Return (x, y) of the center of cell containing provided text 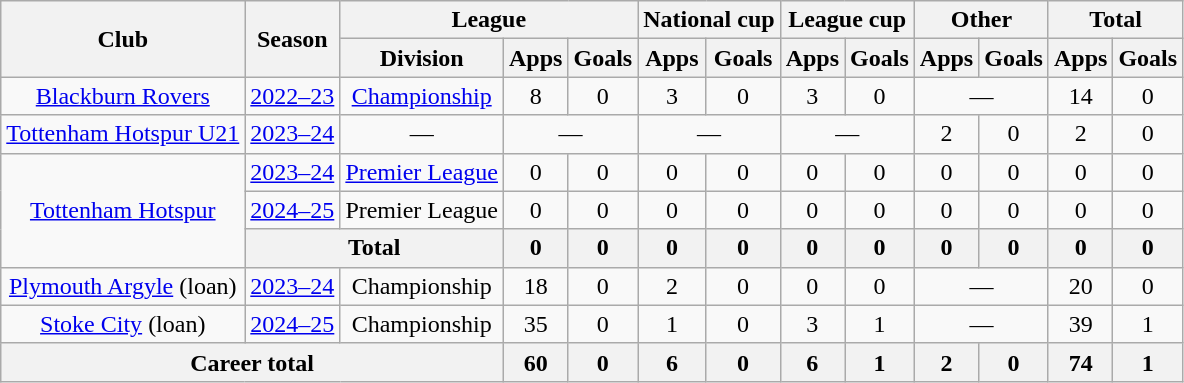
2022–23 (292, 96)
60 (536, 362)
Tottenham Hotspur (123, 210)
74 (1080, 362)
35 (536, 324)
Division (422, 58)
Tottenham Hotspur U21 (123, 134)
National cup (709, 20)
League cup (847, 20)
39 (1080, 324)
8 (536, 96)
Stoke City (loan) (123, 324)
League (489, 20)
Season (292, 39)
20 (1080, 286)
18 (536, 286)
Career total (252, 362)
Blackburn Rovers (123, 96)
Other (981, 20)
Club (123, 39)
Plymouth Argyle (loan) (123, 286)
14 (1080, 96)
